Return [X, Y] of the center of cell containing provided text 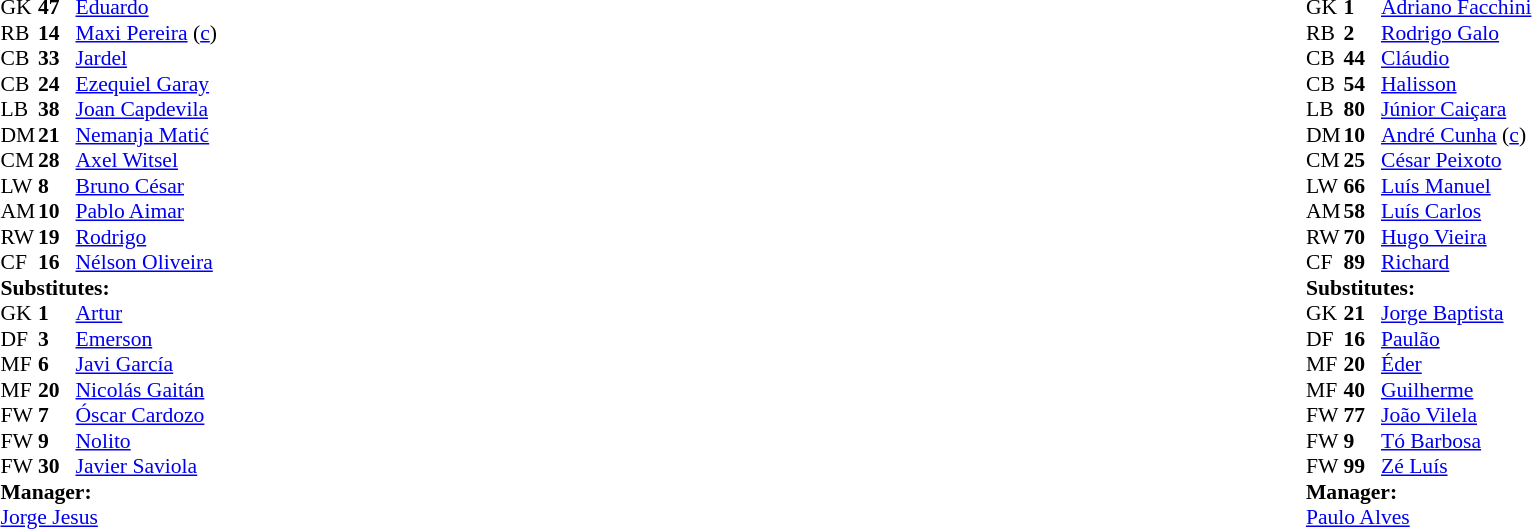
Richard [1456, 263]
8 [57, 186]
André Cunha (c) [1456, 135]
80 [1362, 109]
Éder [1456, 365]
Nolito [146, 441]
Zé Luís [1456, 467]
Hugo Vieira [1456, 237]
Joan Capdevila [146, 109]
Bruno César [146, 186]
Júnior Caiçara [1456, 109]
Pablo Aimar [146, 211]
Cláudio [1456, 59]
Nélson Oliveira [146, 263]
Paulão [1456, 339]
Tó Barbosa [1456, 441]
3 [57, 339]
Óscar Cardozo [146, 415]
Ezequiel Garay [146, 84]
Jorge Baptista [1456, 313]
33 [57, 59]
6 [57, 365]
28 [57, 161]
Nemanja Matić [146, 135]
40 [1362, 390]
César Peixoto [1456, 161]
Nicolás Gaitán [146, 390]
14 [57, 33]
38 [57, 109]
Guilherme [1456, 390]
58 [1362, 211]
2 [1362, 33]
Halisson [1456, 84]
Luís Manuel [1456, 186]
Rodrigo Galo [1456, 33]
77 [1362, 415]
Javi García [146, 365]
89 [1362, 263]
Jardel [146, 59]
99 [1362, 467]
24 [57, 84]
30 [57, 467]
25 [1362, 161]
1 [57, 313]
Emerson [146, 339]
66 [1362, 186]
Javier Saviola [146, 467]
Luís Carlos [1456, 211]
Artur [146, 313]
70 [1362, 237]
19 [57, 237]
Axel Witsel [146, 161]
Rodrigo [146, 237]
54 [1362, 84]
7 [57, 415]
João Vilela [1456, 415]
Maxi Pereira (c) [146, 33]
44 [1362, 59]
